Output the (X, Y) coordinate of the center of the cell containing the given text.  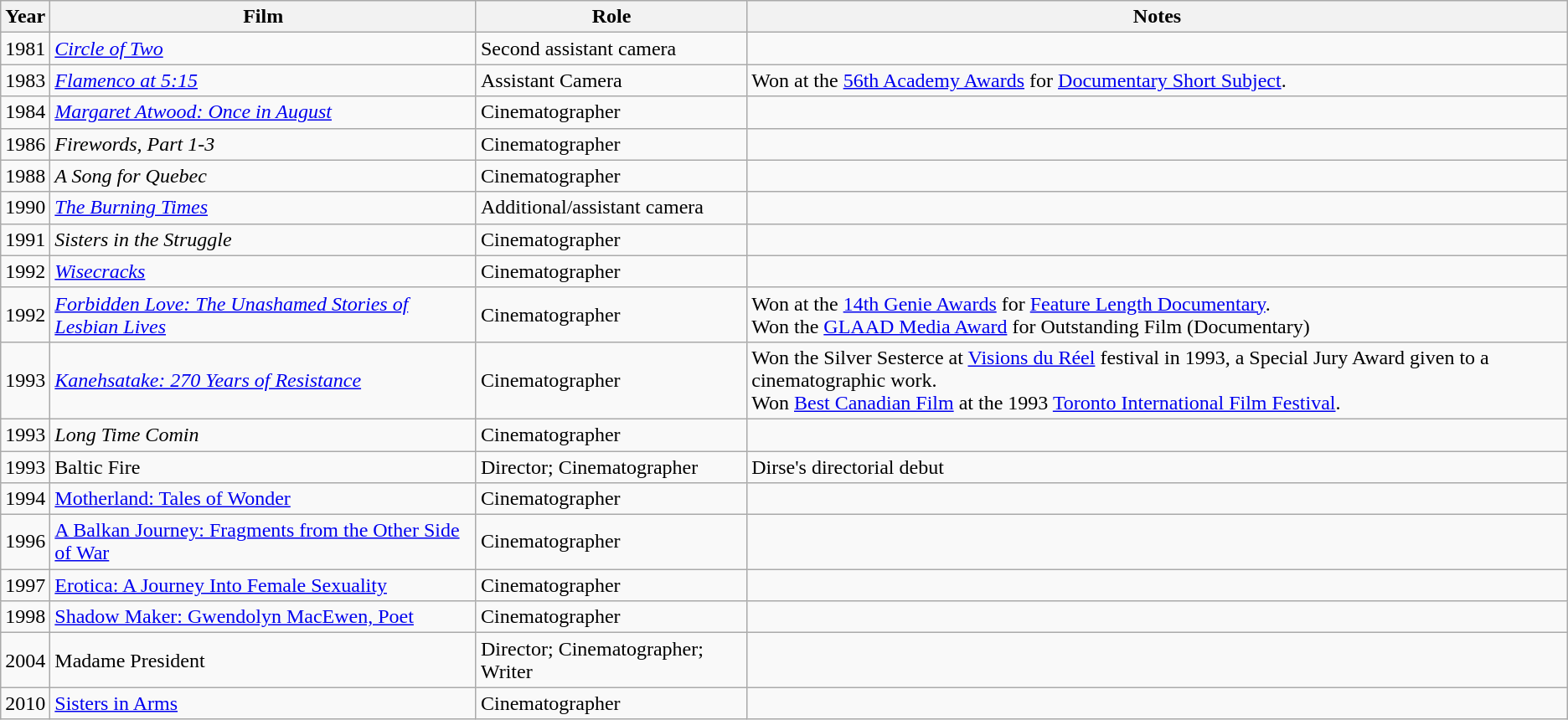
1986 (25, 144)
Margaret Atwood: Once in August (263, 112)
Dirse's directorial debut (1158, 466)
Firewords, Part 1-3 (263, 144)
Assistant Camera (611, 80)
Sisters in the Struggle (263, 239)
Won at the 14th Genie Awards for Feature Length Documentary.Won the GLAAD Media Award for Outstanding Film (Documentary) (1158, 315)
1988 (25, 176)
Shadow Maker: Gwendolyn MacEwen, Poet (263, 617)
Long Time Comin (263, 435)
Forbidden Love: The Unashamed Stories of Lesbian Lives (263, 315)
2010 (25, 703)
Notes (1158, 17)
Won at the 56th Academy Awards for Documentary Short Subject. (1158, 80)
Director; Cinematographer (611, 466)
1997 (25, 585)
Wisecracks (263, 271)
2004 (25, 660)
Kanehsatake: 270 Years of Resistance (263, 380)
1994 (25, 499)
1983 (25, 80)
1998 (25, 617)
A Balkan Journey: Fragments from the Other Side of War (263, 543)
Director; Cinematographer; Writer (611, 660)
Year (25, 17)
Second assistant camera (611, 49)
1984 (25, 112)
Role (611, 17)
1990 (25, 208)
Additional/assistant camera (611, 208)
Madame President (263, 660)
A Song for Quebec (263, 176)
Baltic Fire (263, 466)
The Burning Times (263, 208)
Flamenco at 5:15 (263, 80)
1991 (25, 239)
Erotica: A Journey Into Female Sexuality (263, 585)
Circle of Two (263, 49)
Motherland: Tales of Wonder (263, 499)
1981 (25, 49)
Sisters in Arms (263, 703)
Film (263, 17)
1996 (25, 543)
